Return [x, y] of the center of cell containing provided text 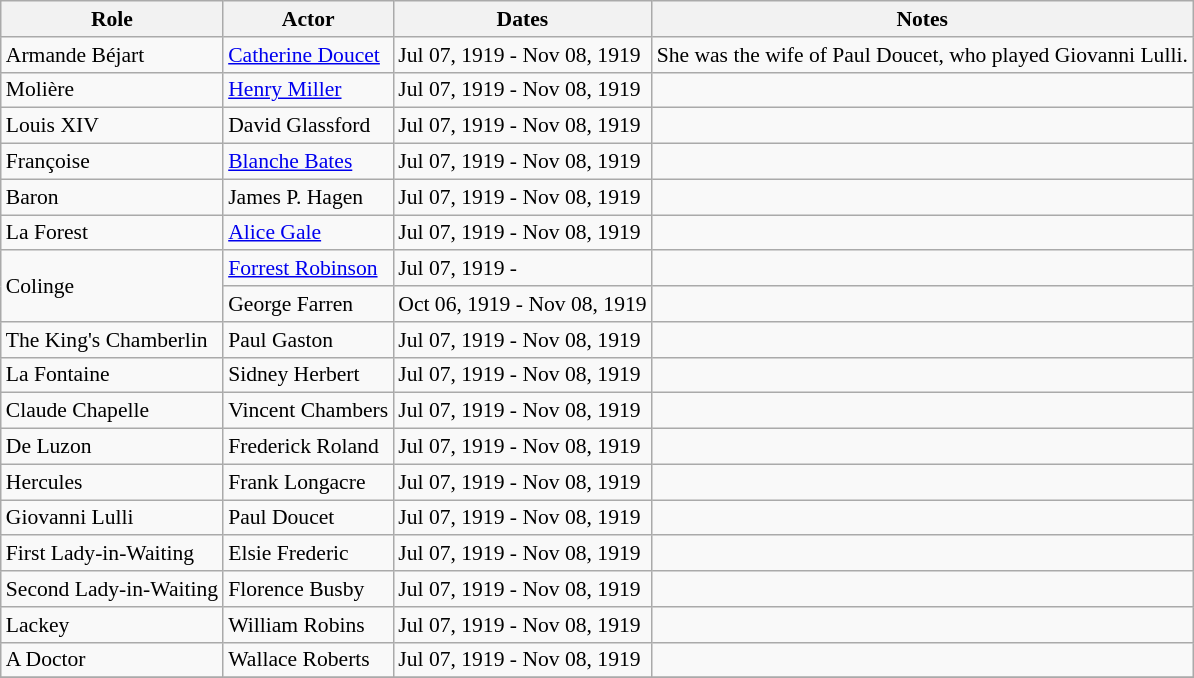
Baron [112, 197]
James P. Hagen [308, 197]
Henry Miller [308, 90]
Frederick Roland [308, 447]
The King's Chamberlin [112, 340]
Armande Béjart [112, 55]
George Farren [308, 304]
A Doctor [112, 660]
De Luzon [112, 447]
Jul 07, 1919 - [522, 269]
William Robins [308, 625]
Oct 06, 1919 - Nov 08, 1919 [522, 304]
Notes [922, 19]
Florence Busby [308, 589]
Blanche Bates [308, 162]
Actor [308, 19]
Louis XIV [112, 126]
Paul Gaston [308, 340]
Second Lady-in-Waiting [112, 589]
Giovanni Lulli [112, 518]
Colinge [112, 286]
Lackey [112, 625]
La Forest [112, 233]
Frank Longacre [308, 482]
Elsie Frederic [308, 554]
Dates [522, 19]
Molière [112, 90]
Claude Chapelle [112, 411]
Paul Doucet [308, 518]
Wallace Roberts [308, 660]
Catherine Doucet [308, 55]
Vincent Chambers [308, 411]
La Fontaine [112, 375]
Françoise [112, 162]
David Glassford [308, 126]
Alice Gale [308, 233]
Sidney Herbert [308, 375]
Role [112, 19]
She was the wife of Paul Doucet, who played Giovanni Lulli. [922, 55]
Hercules [112, 482]
Forrest Robinson [308, 269]
First Lady-in-Waiting [112, 554]
